Detect which cell encompasses the target text, then output its [x, y] center coordinate. 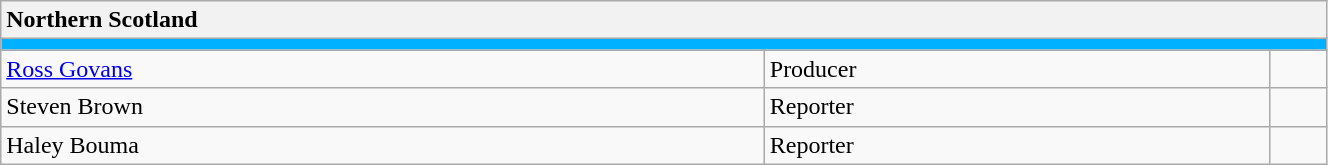
Haley Bouma [383, 145]
Northern Scotland [664, 20]
Producer [1016, 69]
Ross Govans [383, 69]
Steven Brown [383, 107]
